Scan for the cell matching the given text and deliver its [x, y] coordinate at center. 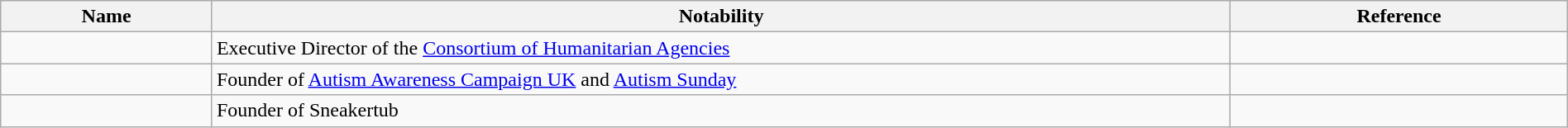
Founder of Autism Awareness Campaign UK and Autism Sunday [721, 79]
Reference [1399, 17]
Executive Director of the Consortium of Humanitarian Agencies [721, 48]
Notability [721, 17]
Founder of Sneakertub [721, 111]
Name [107, 17]
